Find where the given text appears and provide that cell's center as (X, Y) coordinate. 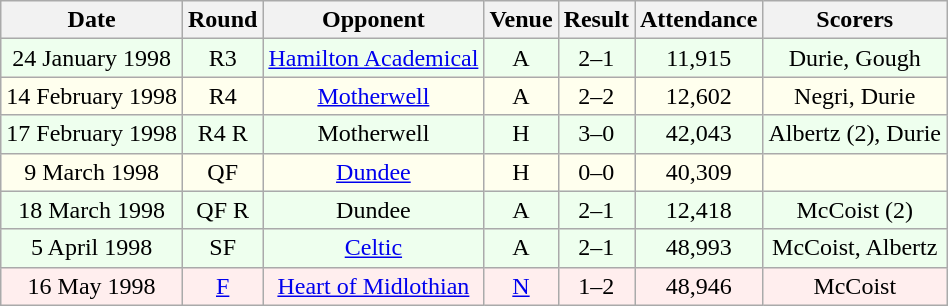
Durie, Gough (855, 58)
16 May 1998 (92, 286)
12,418 (698, 210)
Heart of Midlothian (374, 286)
1–2 (596, 286)
48,946 (698, 286)
12,602 (698, 96)
McCoist, Albertz (855, 248)
Scorers (855, 20)
QF (222, 172)
McCoist (855, 286)
9 March 1998 (92, 172)
SF (222, 248)
Albertz (2), Durie (855, 134)
Venue (521, 20)
R4 (222, 96)
F (222, 286)
Celtic (374, 248)
Negri, Durie (855, 96)
17 February 1998 (92, 134)
42,043 (698, 134)
48,993 (698, 248)
11,915 (698, 58)
N (521, 286)
R3 (222, 58)
Round (222, 20)
40,309 (698, 172)
Hamilton Academical (374, 58)
McCoist (2) (855, 210)
Attendance (698, 20)
QF R (222, 210)
R4 R (222, 134)
Date (92, 20)
Result (596, 20)
5 April 1998 (92, 248)
14 February 1998 (92, 96)
2–2 (596, 96)
3–0 (596, 134)
Opponent (374, 20)
0–0 (596, 172)
18 March 1998 (92, 210)
24 January 1998 (92, 58)
